Scan for the cell matching the given text and deliver its [X, Y] coordinate at center. 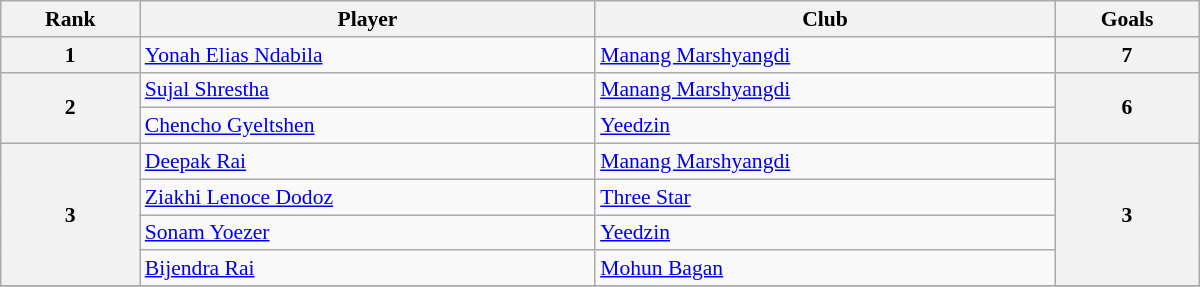
Three Star [825, 197]
Sujal Shrestha [368, 90]
Bijendra Rai [368, 269]
Club [825, 19]
Deepak Rai [368, 162]
2 [70, 108]
Ziakhi Lenoce Dodoz [368, 197]
Player [368, 19]
1 [70, 55]
Rank [70, 19]
Sonam Yoezer [368, 233]
Chencho Gyeltshen [368, 126]
Mohun Bagan [825, 269]
Yonah Elias Ndabila [368, 55]
7 [1127, 55]
Goals [1127, 19]
6 [1127, 108]
